Return (x, y) of the center of cell containing provided text 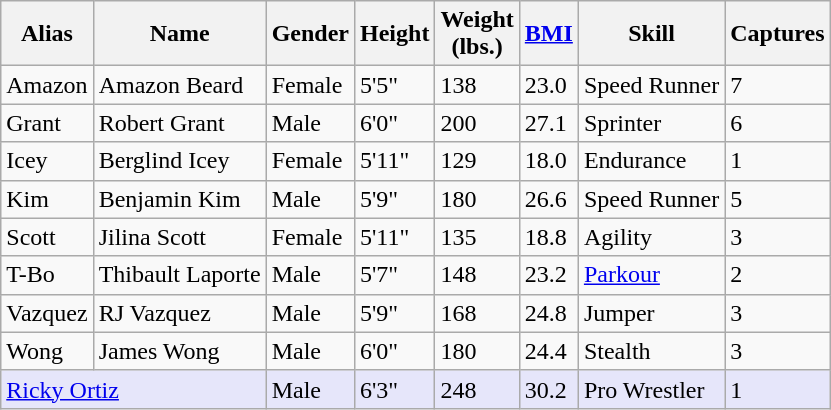
BMI (548, 34)
5'5" (395, 85)
Captures (778, 34)
7 (778, 85)
Sprinter (651, 123)
Kim (47, 199)
248 (477, 389)
Endurance (651, 161)
Skill (651, 34)
Agility (651, 237)
Vazquez (47, 313)
148 (477, 275)
129 (477, 161)
Name (180, 34)
23.2 (548, 275)
RJ Vazquez (180, 313)
Amazon (47, 85)
Grant (47, 123)
Weight(lbs.) (477, 34)
Scott (47, 237)
Pro Wrestler (651, 389)
24.8 (548, 313)
Alias (47, 34)
Height (395, 34)
18.0 (548, 161)
Berglind Icey (180, 161)
Thibault Laporte (180, 275)
5 (778, 199)
Jumper (651, 313)
Amazon Beard (180, 85)
18.8 (548, 237)
24.4 (548, 351)
168 (477, 313)
6'3" (395, 389)
Robert Grant (180, 123)
Gender (310, 34)
138 (477, 85)
5'7" (395, 275)
30.2 (548, 389)
Wong (47, 351)
Benjamin Kim (180, 199)
Parkour (651, 275)
James Wong (180, 351)
Jilina Scott (180, 237)
135 (477, 237)
26.6 (548, 199)
27.1 (548, 123)
200 (477, 123)
Icey (47, 161)
23.0 (548, 85)
T-Bo (47, 275)
Stealth (651, 351)
Ricky Ortiz (134, 389)
6 (778, 123)
2 (778, 275)
